Determine the [x, y] coordinate at the center of the cell enclosing the given text.  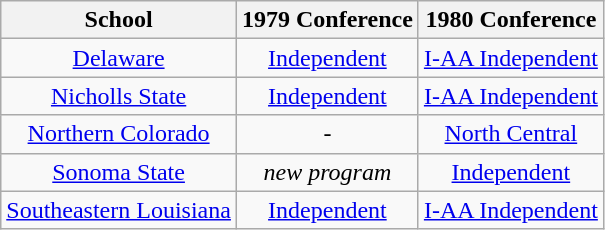
new program [327, 172]
Sonoma State [119, 172]
1980 Conference [510, 20]
Delaware [119, 58]
North Central [510, 134]
Southeastern Louisiana [119, 210]
School [119, 20]
1979 Conference [327, 20]
- [327, 134]
Northern Colorado [119, 134]
Nicholls State [119, 96]
